Identify which cell holds the provided text, then report its [X, Y] central coordinate. 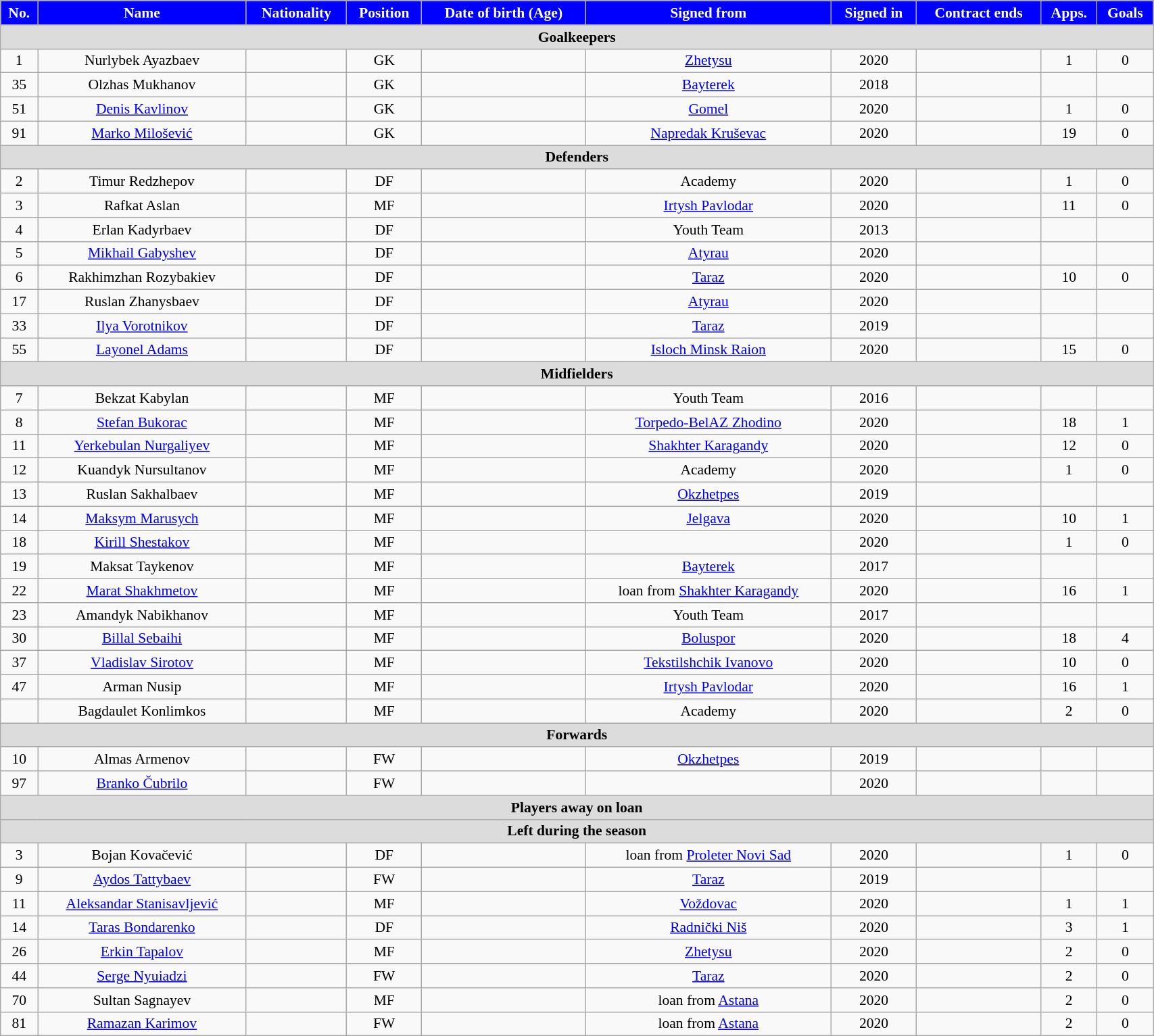
Apps. [1069, 13]
37 [19, 663]
Sultan Sagnayev [142, 1000]
Stefan Bukorac [142, 422]
loan from Shakhter Karagandy [708, 591]
Date of birth (Age) [504, 13]
70 [19, 1000]
Nationality [296, 13]
Players away on loan [577, 808]
Maksat Taykenov [142, 567]
26 [19, 952]
Aleksandar Stanisavljević [142, 904]
51 [19, 109]
Napredak Kruševac [708, 133]
Kirill Shestakov [142, 543]
Gomel [708, 109]
Vladislav Sirotov [142, 663]
Goalkeepers [577, 37]
Bagdaulet Konlimkos [142, 711]
9 [19, 880]
5 [19, 253]
Marko Milošević [142, 133]
Arman Nusip [142, 687]
15 [1069, 350]
Tekstilshchik Ivanovo [708, 663]
Branko Čubrilo [142, 783]
Maksym Marusych [142, 518]
91 [19, 133]
81 [19, 1024]
Torpedo-BelAZ Zhodino [708, 422]
13 [19, 495]
17 [19, 302]
Forwards [577, 735]
Name [142, 13]
47 [19, 687]
7 [19, 398]
97 [19, 783]
Yerkebulan Nurgaliyev [142, 446]
Bojan Kovačević [142, 856]
Layonel Adams [142, 350]
Mikhail Gabyshev [142, 253]
Erkin Tapalov [142, 952]
Defenders [577, 157]
2016 [874, 398]
30 [19, 639]
Ramazan Karimov [142, 1024]
loan from Proleter Novi Sad [708, 856]
Olzhas Mukhanov [142, 85]
Timur Redzhepov [142, 182]
Rafkat Aslan [142, 205]
Position [384, 13]
Voždovac [708, 904]
Boluspor [708, 639]
Nurlybek Ayazbaev [142, 61]
Left during the season [577, 831]
No. [19, 13]
8 [19, 422]
Aydos Tattybaev [142, 880]
Goals [1125, 13]
Serge Nyuiadzi [142, 976]
Signed in [874, 13]
Taras Bondarenko [142, 928]
33 [19, 326]
Signed from [708, 13]
35 [19, 85]
23 [19, 615]
2013 [874, 230]
Isloch Minsk Raion [708, 350]
Ilya Vorotnikov [142, 326]
Marat Shakhmetov [142, 591]
Billal Sebaihi [142, 639]
Amandyk Nabikhanov [142, 615]
Ruslan Sakhalbaev [142, 495]
Rakhimzhan Rozybakiev [142, 278]
2018 [874, 85]
6 [19, 278]
Ruslan Zhanysbaev [142, 302]
22 [19, 591]
Kuandyk Nursultanov [142, 470]
Shakhter Karagandy [708, 446]
Radnički Niš [708, 928]
Bekzat Kabylan [142, 398]
44 [19, 976]
Almas Armenov [142, 760]
55 [19, 350]
Midfielders [577, 374]
Erlan Kadyrbaev [142, 230]
Jelgava [708, 518]
Contract ends [978, 13]
Denis Kavlinov [142, 109]
